Return [X, Y] of the center of cell containing provided text 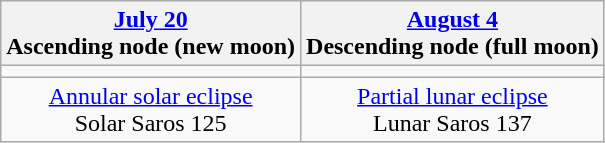
July 20Ascending node (new moon) [151, 34]
Partial lunar eclipseLunar Saros 137 [453, 110]
Annular solar eclipseSolar Saros 125 [151, 110]
August 4Descending node (full moon) [453, 34]
